Provide the [X, Y] coordinate of the cell's center where the given text is located.  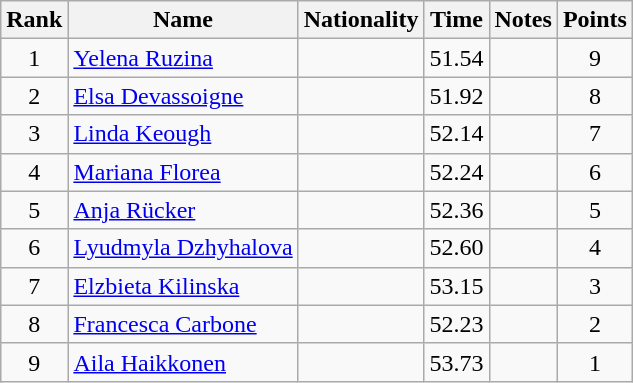
51.54 [456, 58]
52.23 [456, 324]
Points [594, 20]
52.14 [456, 134]
51.92 [456, 96]
Mariana Florea [183, 172]
Anja Rücker [183, 210]
Nationality [361, 20]
Elzbieta Kilinska [183, 286]
52.60 [456, 248]
Aila Haikkonen [183, 362]
Notes [523, 20]
Francesca Carbone [183, 324]
53.15 [456, 286]
Elsa Devassoigne [183, 96]
52.24 [456, 172]
53.73 [456, 362]
Yelena Ruzina [183, 58]
Name [183, 20]
Rank [34, 20]
Lyudmyla Dzhyhalova [183, 248]
Time [456, 20]
Linda Keough [183, 134]
52.36 [456, 210]
